Output the (x, y) coordinate of the center of the cell containing the given text.  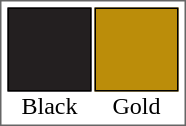
Gold (136, 106)
Black (50, 106)
